Scan for the cell matching the given text and deliver its (x, y) coordinate at center. 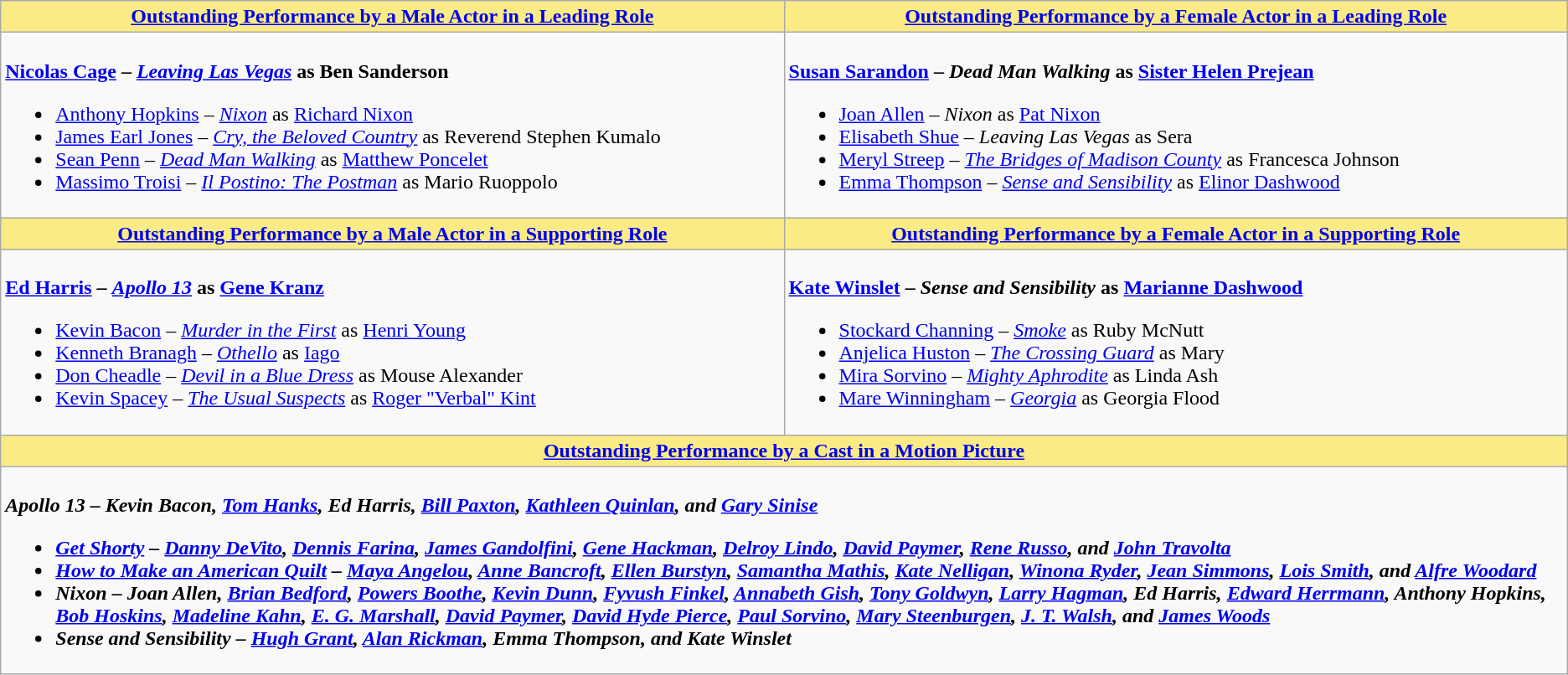
Outstanding Performance by a Cast in a Motion Picture (784, 451)
Outstanding Performance by a Female Actor in a Supporting Role (1176, 234)
Outstanding Performance by a Male Actor in a Supporting Role (392, 234)
Outstanding Performance by a Male Actor in a Leading Role (392, 17)
Outstanding Performance by a Female Actor in a Leading Role (1176, 17)
